For the text-containing cell, return its midpoint in (X, Y) coordinate format. 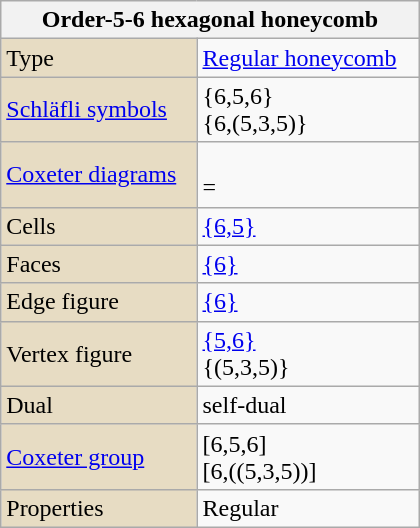
Cells (99, 226)
Type (99, 58)
Edge figure (99, 302)
[6,5,6][6,((5,3,5))] (308, 456)
Regular honeycomb (308, 58)
{6,5} (308, 226)
Properties (99, 508)
Regular (308, 508)
{5,6} {(5,3,5)} (308, 354)
self-dual (308, 405)
Schläfli symbols (99, 110)
Vertex figure (99, 354)
Faces (99, 264)
Order-5-6 hexagonal honeycomb (210, 20)
Coxeter diagrams (99, 174)
{6,5,6}{6,(5,3,5)} (308, 110)
Dual (99, 405)
= (308, 174)
Coxeter group (99, 456)
